Search for the cell housing the specified text and yield its (x, y) center coordinate. 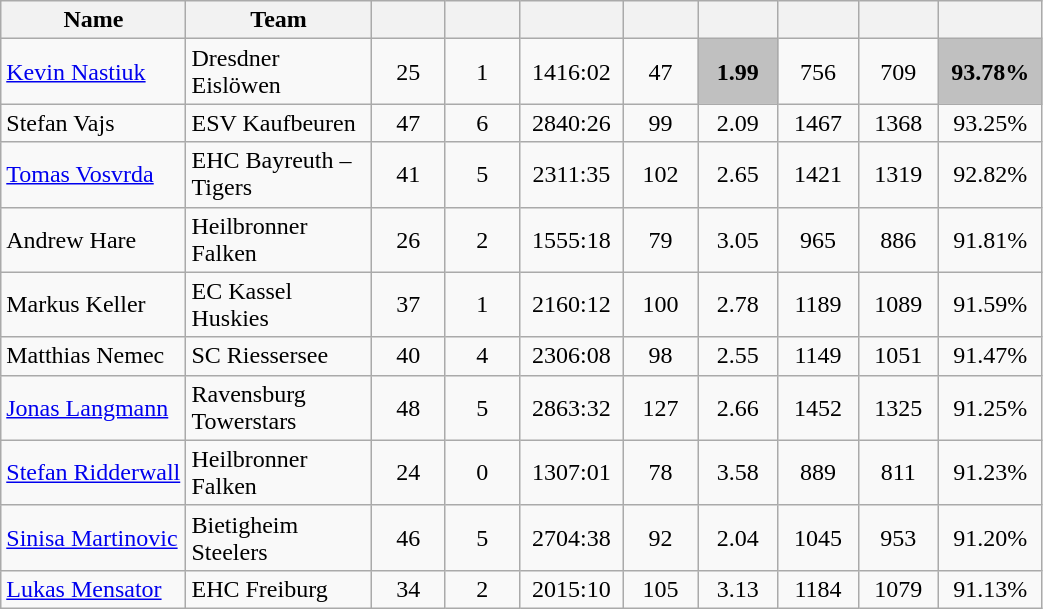
93.25% (990, 123)
Stefan Vajs (94, 123)
2.65 (738, 174)
1452 (818, 408)
127 (661, 408)
Name (94, 20)
34 (408, 589)
Jonas Langmann (94, 408)
3.58 (738, 472)
Ravensburg Towerstars (278, 408)
Tomas Vosvrda (94, 174)
1189 (818, 304)
91.23% (990, 472)
1.99 (738, 72)
91.13% (990, 589)
1079 (898, 589)
2863:32 (571, 408)
Stefan Ridderwall (94, 472)
24 (408, 472)
91.59% (990, 304)
46 (408, 538)
756 (818, 72)
40 (408, 356)
91.20% (990, 538)
2.04 (738, 538)
1045 (818, 538)
Andrew Hare (94, 240)
Kevin Nastiuk (94, 72)
EHC Bayreuth – Tigers (278, 174)
811 (898, 472)
26 (408, 240)
ESV Kaufbeuren (278, 123)
6 (482, 123)
Markus Keller (94, 304)
Lukas Mensator (94, 589)
1368 (898, 123)
Bietigheim Steelers (278, 538)
2160:12 (571, 304)
1416:02 (571, 72)
EC Kassel Huskies (278, 304)
1421 (818, 174)
100 (661, 304)
2.66 (738, 408)
2840:26 (571, 123)
1149 (818, 356)
79 (661, 240)
1555:18 (571, 240)
48 (408, 408)
92 (661, 538)
98 (661, 356)
2015:10 (571, 589)
102 (661, 174)
78 (661, 472)
1467 (818, 123)
1319 (898, 174)
2.09 (738, 123)
91.25% (990, 408)
4 (482, 356)
99 (661, 123)
Team (278, 20)
0 (482, 472)
EHC Freiburg (278, 589)
3.13 (738, 589)
886 (898, 240)
Sinisa Martinovic (94, 538)
25 (408, 72)
709 (898, 72)
2.55 (738, 356)
91.47% (990, 356)
41 (408, 174)
93.78% (990, 72)
965 (818, 240)
2311:35 (571, 174)
2306:08 (571, 356)
105 (661, 589)
1325 (898, 408)
889 (818, 472)
3.05 (738, 240)
37 (408, 304)
1307:01 (571, 472)
953 (898, 538)
1051 (898, 356)
2704:38 (571, 538)
1184 (818, 589)
92.82% (990, 174)
SC Riessersee (278, 356)
Matthias Nemec (94, 356)
1089 (898, 304)
91.81% (990, 240)
Dresdner Eislöwen (278, 72)
2.78 (738, 304)
